Extract the [x, y] coordinate from the center of the cell holding the provided text.  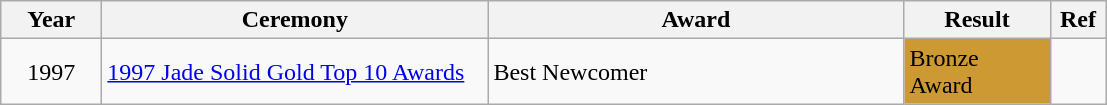
Best Newcomer [696, 72]
Award [696, 20]
1997 [52, 72]
Result [977, 20]
1997 Jade Solid Gold Top 10 Awards [295, 72]
Year [52, 20]
Bronze Award [977, 72]
Ref [1078, 20]
Ceremony [295, 20]
